Capture the cell that displays the provided text and extract its [x, y] central coordinate. 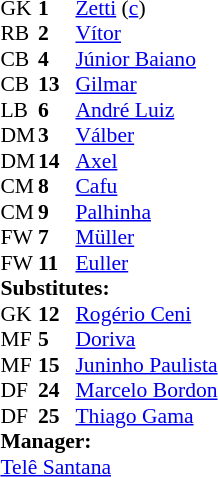
André Luiz [146, 110]
Thiago Gama [146, 416]
Rogério Ceni [146, 314]
25 [57, 416]
3 [57, 135]
11 [57, 263]
Gilmar [146, 85]
Válber [146, 135]
6 [57, 110]
Doriva [146, 339]
Cafu [146, 187]
GK [19, 314]
14 [57, 161]
15 [57, 365]
LB [19, 110]
Axel [146, 161]
Juninho Paulista [146, 365]
RB [19, 33]
Palhinha [146, 212]
Marcelo Bordon [146, 391]
2 [57, 33]
8 [57, 187]
Manager: [108, 441]
Substitutes: [108, 289]
5 [57, 339]
13 [57, 85]
Júnior Baiano [146, 59]
Euller [146, 263]
4 [57, 59]
9 [57, 212]
Vítor [146, 33]
7 [57, 237]
24 [57, 391]
Müller [146, 237]
12 [57, 314]
